Provide the (X, Y) coordinate of the cell's center where the given text is located.  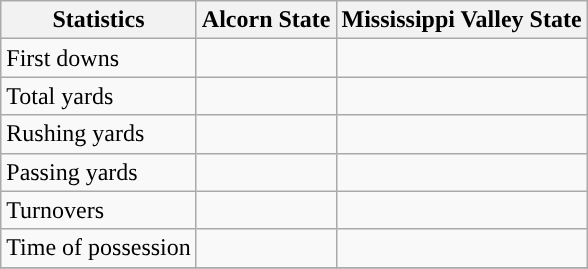
Passing yards (99, 172)
Total yards (99, 96)
Mississippi Valley State (462, 20)
Turnovers (99, 210)
Statistics (99, 20)
Time of possession (99, 248)
First downs (99, 58)
Alcorn State (266, 20)
Rushing yards (99, 134)
